Detect which cell encompasses the target text, then output its [X, Y] center coordinate. 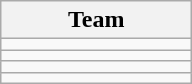
Team [96, 20]
